Pinpoint the cell where the given text exists, returning its [X, Y] midpoint coordinate. 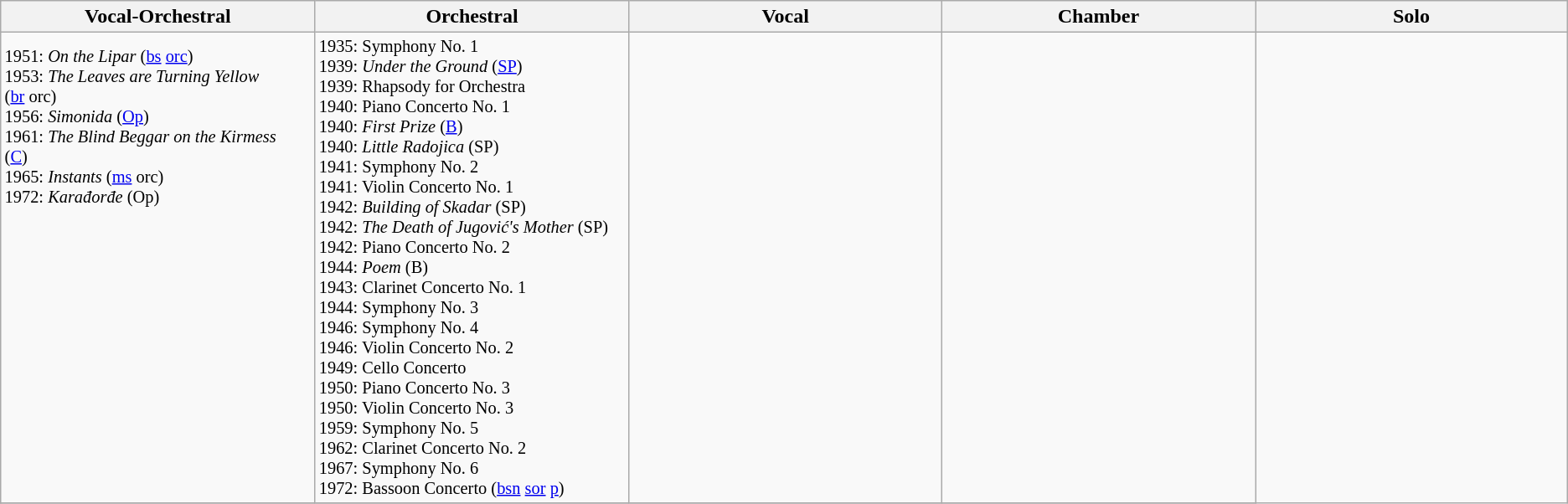
Solo [1412, 17]
Vocal-Orchestral [157, 17]
Vocal [786, 17]
Orchestral [472, 17]
Chamber [1099, 17]
